Return (x, y) of the center of cell containing provided text 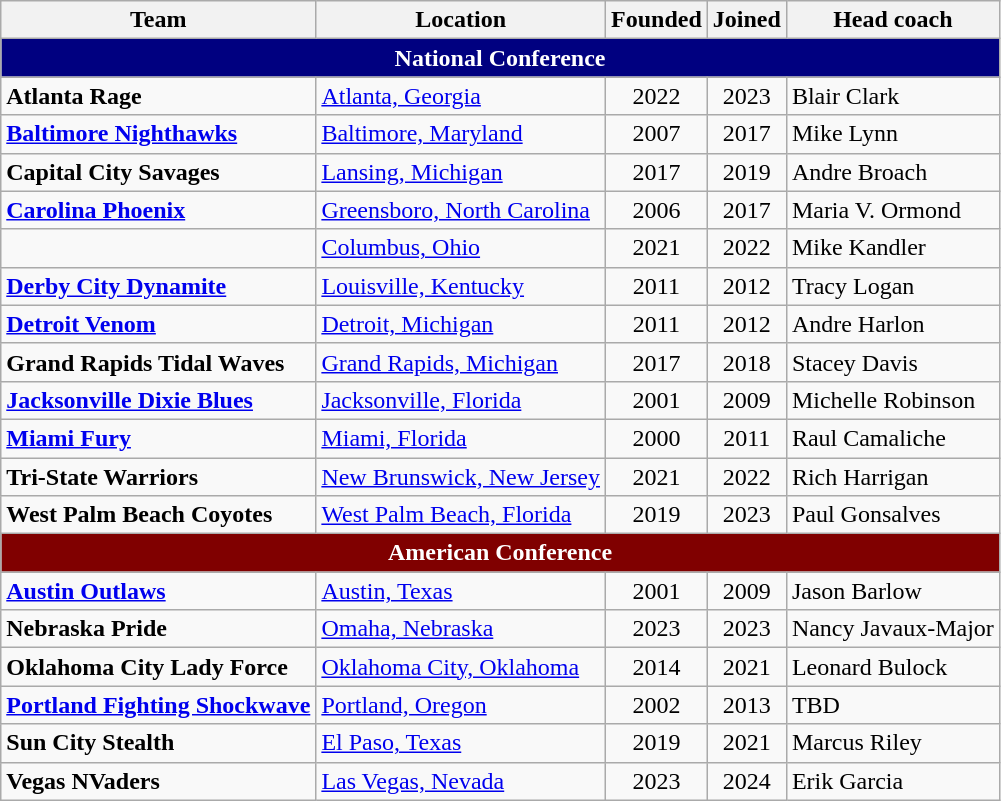
Head coach (892, 20)
Andre Broach (892, 172)
Stacey Davis (892, 362)
Joined (746, 20)
2018 (746, 362)
2002 (657, 705)
Baltimore, Maryland (461, 134)
Paul Gonsalves (892, 515)
West Palm Beach Coyotes (158, 515)
Founded (657, 20)
Jacksonville, Florida (461, 400)
Tri-State Warriors (158, 477)
Austin Outlaws (158, 591)
Nancy Javaux-Major (892, 629)
Location (461, 20)
Maria V. Ormond (892, 210)
Grand Rapids, Michigan (461, 362)
Raul Camaliche (892, 438)
West Palm Beach, Florida (461, 515)
Greensboro, North Carolina (461, 210)
TBD (892, 705)
Lansing, Michigan (461, 172)
Louisville, Kentucky (461, 286)
Miami Fury (158, 438)
2024 (746, 781)
Andre Harlon (892, 324)
2014 (657, 667)
Detroit, Michigan (461, 324)
2013 (746, 705)
Capital City Savages (158, 172)
Las Vegas, Nevada (461, 781)
Atlanta, Georgia (461, 96)
Carolina Phoenix (158, 210)
Sun City Stealth (158, 743)
Miami, Florida (461, 438)
Omaha, Nebraska (461, 629)
Oklahoma City, Oklahoma (461, 667)
Mike Kandler (892, 248)
Erik Garcia (892, 781)
Atlanta Rage (158, 96)
Rich Harrigan (892, 477)
Jason Barlow (892, 591)
Columbus, Ohio (461, 248)
Portland Fighting Shockwave (158, 705)
National Conference (500, 58)
Derby City Dynamite (158, 286)
Detroit Venom (158, 324)
Jacksonville Dixie Blues (158, 400)
2007 (657, 134)
2006 (657, 210)
Team (158, 20)
El Paso, Texas (461, 743)
Baltimore Nighthawks (158, 134)
Michelle Robinson (892, 400)
Vegas NVaders (158, 781)
Austin, Texas (461, 591)
Portland, Oregon (461, 705)
Grand Rapids Tidal Waves (158, 362)
Oklahoma City Lady Force (158, 667)
Tracy Logan (892, 286)
Marcus Riley (892, 743)
American Conference (500, 553)
Mike Lynn (892, 134)
Blair Clark (892, 96)
2000 (657, 438)
Nebraska Pride (158, 629)
New Brunswick, New Jersey (461, 477)
Leonard Bulock (892, 667)
